Return the (x, y) coordinate for the center point of the cell that contains the specified text.  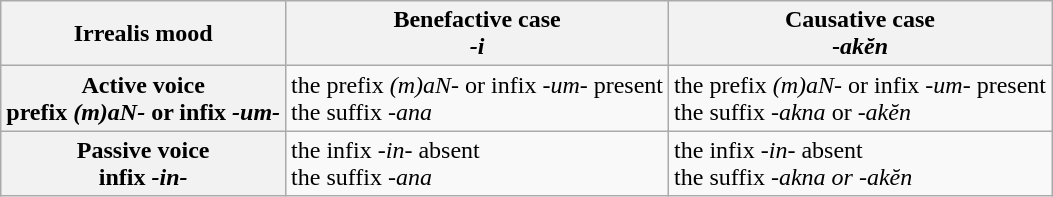
Irrealis mood (144, 34)
Benefactive case-i (478, 34)
the infix -in- absentthe suffix -akna or -akĕn (860, 164)
Causative case-akĕn (860, 34)
the infix -in- absentthe suffix -ana (478, 164)
the prefix (m)aN- or infix -um- presentthe suffix -akna or -akĕn (860, 98)
Active voiceprefix (m)aN- or infix -um- (144, 98)
the prefix (m)aN- or infix -um- presentthe suffix -ana (478, 98)
Passive voiceinfix -in- (144, 164)
